Return [x, y] of the center of cell containing provided text 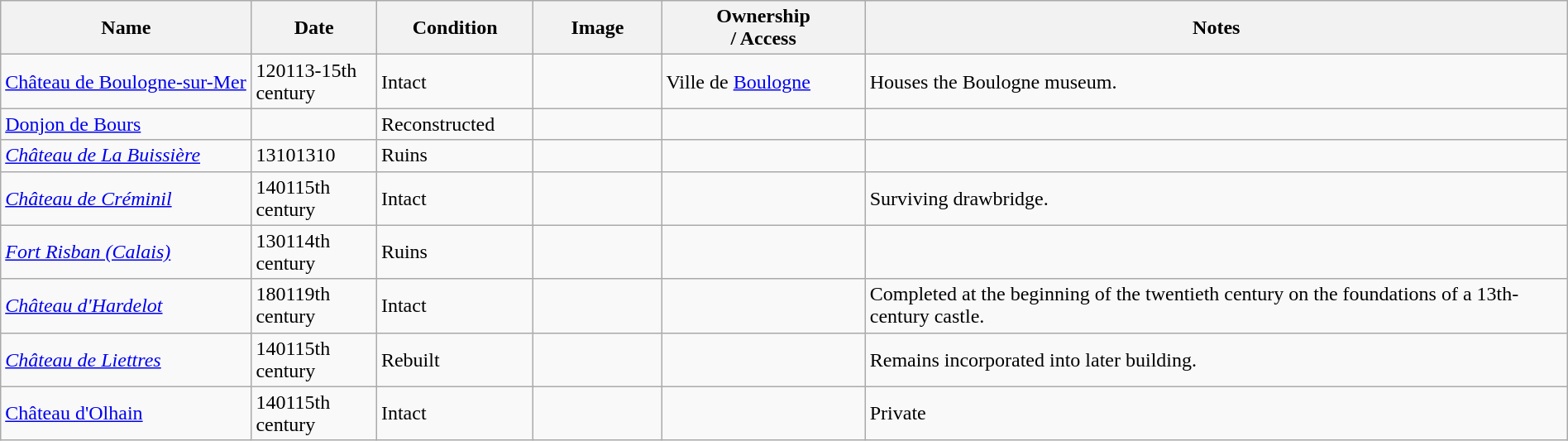
Remains incorporated into later building. [1216, 359]
13101310 [314, 156]
Condition [455, 28]
Image [597, 28]
Houses the Boulogne museum. [1216, 81]
Château de Créminil [126, 199]
Name [126, 28]
Château d'Hardelot [126, 306]
Fort Risban (Calais) [126, 252]
130114th century [314, 252]
Reconstructed [455, 124]
Rebuilt [455, 359]
Donjon de Bours [126, 124]
Completed at the beginning of the twentieth century on the foundations of a 13th-century castle. [1216, 306]
Château de Liettres [126, 359]
Private [1216, 414]
Ville de Boulogne [763, 81]
120113-15th century [314, 81]
180119th century [314, 306]
Surviving drawbridge. [1216, 199]
Château d'Olhain [126, 414]
Notes [1216, 28]
Date [314, 28]
Château de Boulogne-sur-Mer [126, 81]
Château de La Buissière [126, 156]
Ownership/ Access [763, 28]
